Detect which cell encompasses the target text, then output its [x, y] center coordinate. 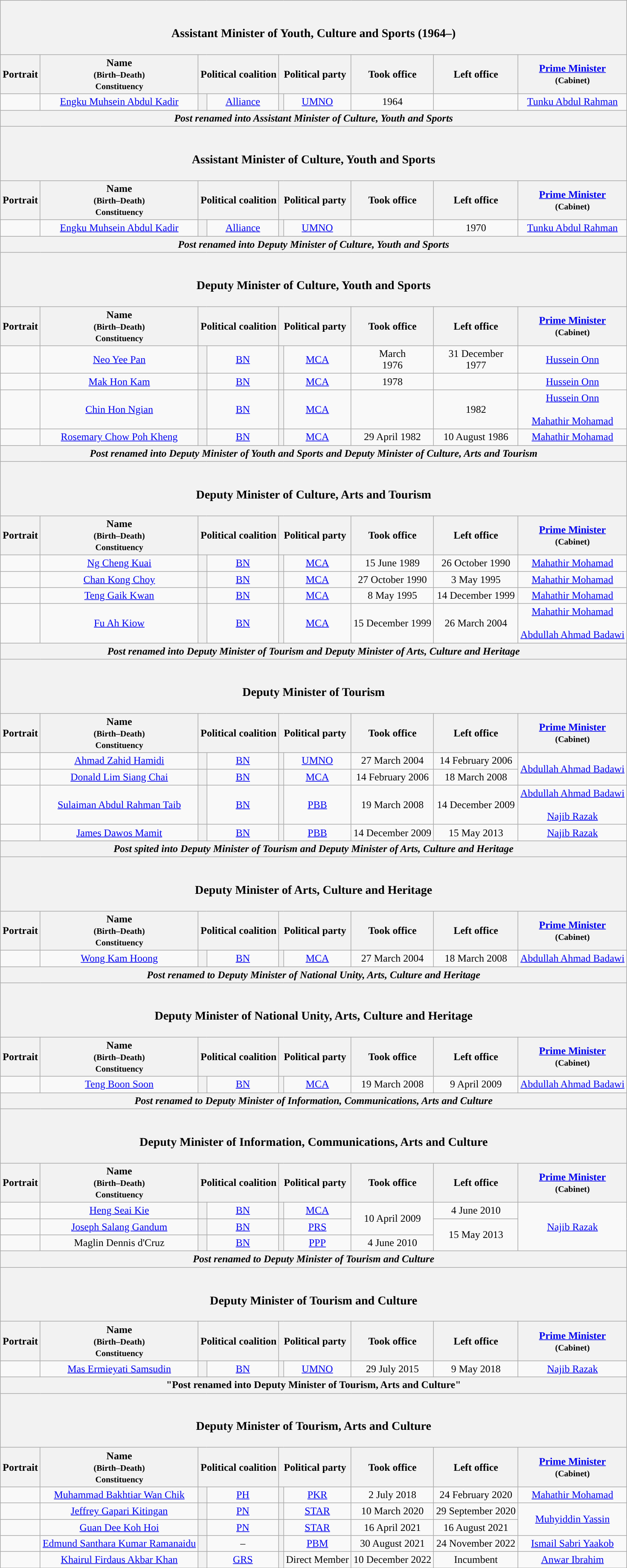
PH [243, 1495]
Incumbent [476, 1560]
Joseph Salang Gandum [119, 1227]
Guan Dee Koh Hoi [119, 1527]
Khairul Firdaus Akbar Khan [119, 1560]
PPP [317, 1243]
Post renamed into Assistant Minister of Culture, Youth and Sports [314, 118]
15 June 1989 [392, 563]
"Post renamed into Deputy Minister of Tourism, Arts and Culture" [314, 1385]
Deputy Minister of Arts, Culture and Heritage [314, 884]
Ng Cheng Kuai [119, 563]
29 April 1982 [392, 437]
Assistant Minister of Culture, Youth and Sports [314, 154]
Jeffrey Gapari Kitingan [119, 1511]
Deputy Minister of Tourism and Culture [314, 1295]
27 October 1990 [392, 580]
Post renamed into Deputy Minister of Culture, Youth and Sports [314, 244]
Abdullah Ahmad BadawiNajib Razak [572, 805]
24 February 2020 [476, 1495]
– [243, 1544]
GRS [243, 1560]
Muhammad Bakhtiar Wan Chik [119, 1495]
3 May 1995 [476, 580]
Chan Kong Choy [119, 580]
10 April 2009 [392, 1218]
Muhyiddin Yassin [572, 1519]
1978 [392, 382]
1964 [392, 102]
9 April 2009 [476, 1084]
9 May 2018 [476, 1369]
Rosemary Chow Poh Kheng [119, 437]
24 November 2022 [476, 1544]
Post renamed to Deputy Minister of National Unity, Arts, Culture and Heritage [314, 975]
31 December1977 [476, 360]
Mas Ermieyati Samsudin [119, 1369]
Ismail Sabri Yaakob [572, 1544]
James Dawos Mamit [119, 832]
Anwar Ibrahim [572, 1560]
Deputy Minister of National Unity, Arts, Culture and Heritage [314, 1010]
10 August 1986 [476, 437]
16 April 2021 [392, 1527]
PBM [317, 1544]
Mahathir MohamadAbdullah Ahmad Badawi [572, 623]
30 August 2021 [392, 1544]
Ahmad Zahid Hamidi [119, 761]
15 December 1999 [392, 623]
8 May 1995 [392, 596]
Maglin Dennis d'Cruz [119, 1243]
Direct Member [317, 1560]
Hussein OnnMahathir Mohamad [572, 409]
Teng Gaik Kwan [119, 596]
29 July 2015 [392, 1369]
Post renamed to Deputy Minister of Tourism and Culture [314, 1259]
PRS [317, 1227]
Donald Lim Siang Chai [119, 777]
Deputy Minister of Information, Communications, Arts and Culture [314, 1136]
14 December 1999 [476, 596]
1982 [476, 409]
16 August 2021 [476, 1527]
Edmund Santhara Kumar Ramanaidu [119, 1544]
29 September 2020 [476, 1511]
Neo Yee Pan [119, 360]
10 December 2022 [392, 1560]
26 March 2004 [476, 623]
Deputy Minister of Culture, Arts and Tourism [314, 489]
Mak Hon Kam [119, 382]
Post renamed into Deputy Minister of Youth and Sports and Deputy Minister of Culture, Arts and Tourism [314, 453]
Deputy Minister of Tourism [314, 687]
1970 [476, 228]
10 March 2020 [392, 1511]
2 July 2018 [392, 1495]
Post spited into Deputy Minister of Tourism and Deputy Minister of Arts, Culture and Heritage [314, 849]
PKR [317, 1495]
Teng Boon Soon [119, 1084]
Deputy Minister of Tourism, Arts and Culture [314, 1420]
Heng Seai Kie [119, 1210]
Assistant Minister of Youth, Culture and Sports (1964–) [314, 27]
Chin Hon Ngian [119, 409]
Sulaiman Abdul Rahman Taib [119, 805]
Fu Ah Kiow [119, 623]
March1976 [392, 360]
26 October 1990 [476, 563]
Post renamed to Deputy Minister of Information, Communications, Arts and Culture [314, 1101]
Deputy Minister of Culture, Youth and Sports [314, 280]
Wong Kam Hoong [119, 959]
Post renamed into Deputy Minister of Tourism and Deputy Minister of Arts, Culture and Heritage [314, 651]
